Output the (X, Y) coordinate of the center of the cell containing the given text.  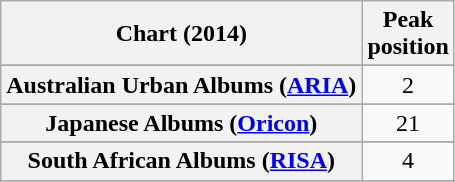
Chart (2014) (182, 34)
South African Albums (RISA) (182, 161)
Peakposition (408, 34)
2 (408, 85)
21 (408, 123)
Japanese Albums (Oricon) (182, 123)
Australian Urban Albums (ARIA) (182, 85)
4 (408, 161)
